Detect which cell encompasses the target text, then output its [X, Y] center coordinate. 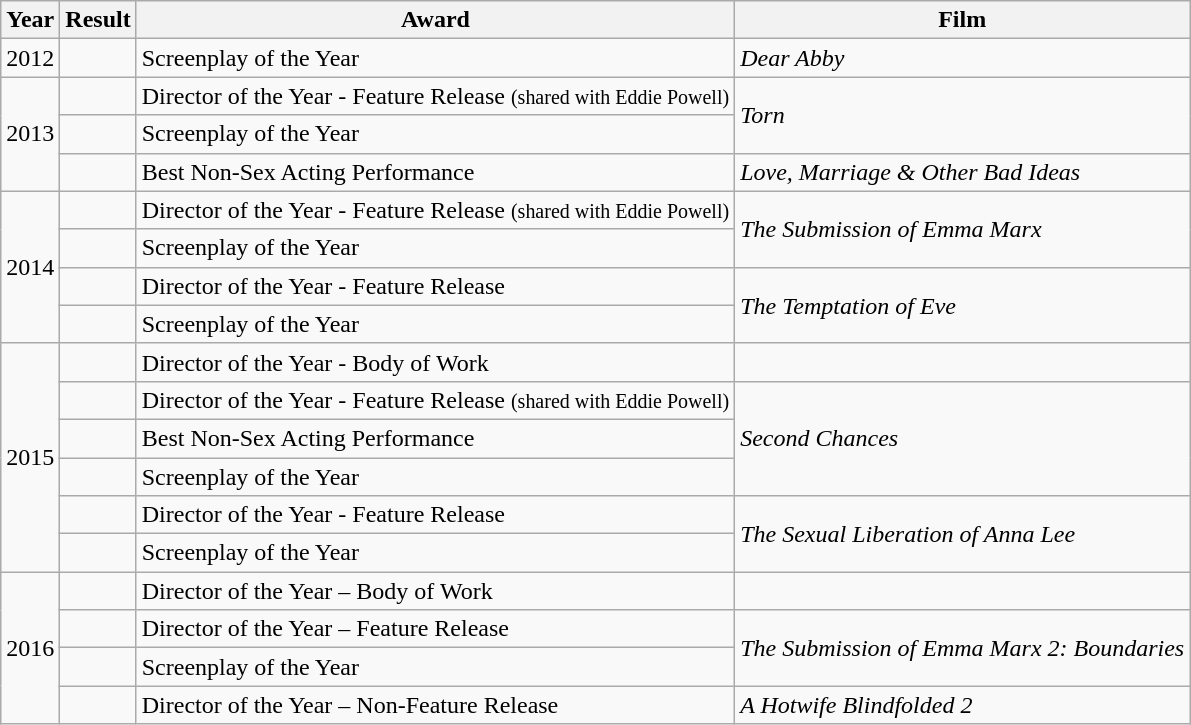
Film [962, 20]
Year [30, 20]
Director of the Year – Non-Feature Release [435, 705]
2016 [30, 648]
2013 [30, 134]
The Temptation of Eve [962, 305]
Love, Marriage & Other Bad Ideas [962, 172]
Dear Abby [962, 58]
Award [435, 20]
Result [98, 20]
The Submission of Emma Marx 2: Boundaries [962, 648]
The Submission of Emma Marx [962, 229]
Director of the Year – Feature Release [435, 629]
Second Chances [962, 438]
A Hotwife Blindfolded 2 [962, 705]
2012 [30, 58]
The Sexual Liberation of Anna Lee [962, 534]
Torn [962, 115]
Director of the Year - Body of Work [435, 362]
2015 [30, 457]
Director of the Year – Body of Work [435, 591]
2014 [30, 267]
